Search for the cell housing the specified text and yield its (X, Y) center coordinate. 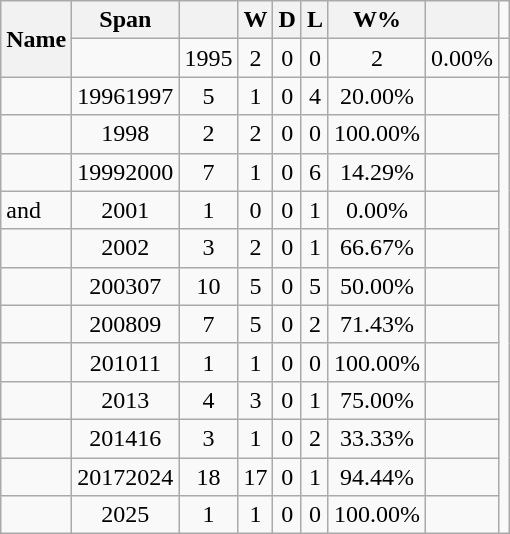
17 (256, 477)
14.29% (376, 172)
1998 (126, 134)
20172024 (126, 477)
94.44% (376, 477)
200809 (126, 324)
Span (126, 20)
18 (208, 477)
1995 (208, 58)
66.67% (376, 248)
W% (376, 20)
2013 (126, 400)
19992000 (126, 172)
200307 (126, 286)
2001 (126, 210)
71.43% (376, 324)
6 (314, 172)
75.00% (376, 400)
201416 (126, 438)
and (36, 210)
D (287, 20)
2002 (126, 248)
2025 (126, 515)
L (314, 20)
W (256, 20)
33.33% (376, 438)
Name (36, 39)
19961997 (126, 96)
50.00% (376, 286)
20.00% (376, 96)
10 (208, 286)
201011 (126, 362)
